Detect which cell encompasses the target text, then output its [x, y] center coordinate. 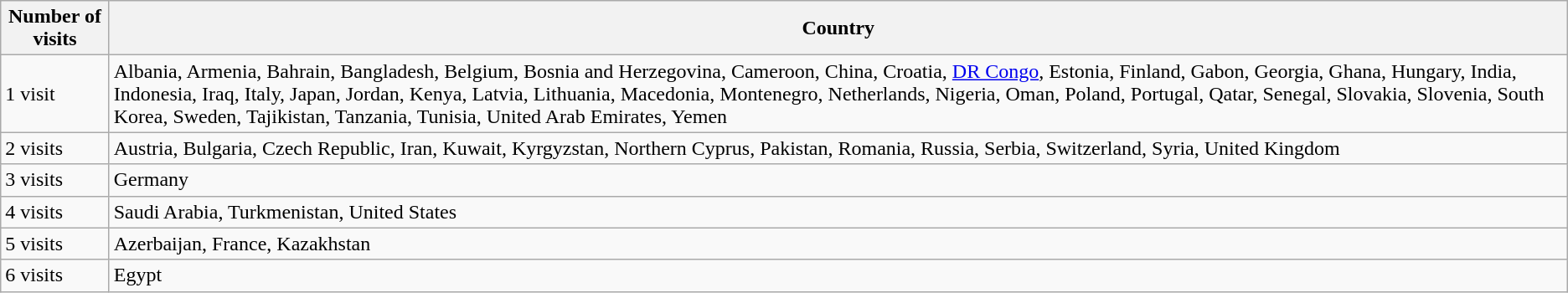
5 visits [55, 244]
Azerbaijan, France, Kazakhstan [838, 244]
Saudi Arabia, Turkmenistan, United States [838, 212]
Country [838, 28]
Austria, Bulgaria, Czech Republic, Iran, Kuwait, Kyrgyzstan, Northern Cyprus, Pakistan, Romania, Russia, Serbia, Switzerland, Syria, United Kingdom [838, 148]
Egypt [838, 275]
2 visits [55, 148]
3 visits [55, 180]
6 visits [55, 275]
Germany [838, 180]
Number of visits [55, 28]
4 visits [55, 212]
1 visit [55, 94]
